Extract the [x, y] coordinate from the center of the cell holding the provided text.  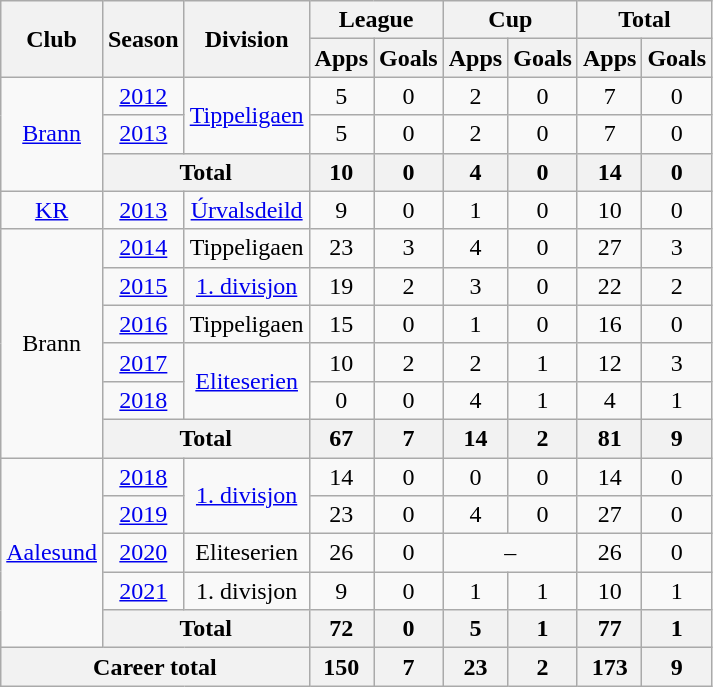
Aalesund [52, 553]
Úrvalsdeild [246, 210]
Club [52, 39]
2014 [143, 248]
2020 [143, 553]
72 [341, 629]
67 [341, 438]
77 [609, 629]
22 [609, 286]
Division [246, 39]
16 [609, 324]
KR [52, 210]
173 [609, 667]
Career total [155, 667]
15 [341, 324]
2015 [143, 286]
2019 [143, 515]
12 [609, 362]
2012 [143, 96]
19 [341, 286]
– [510, 553]
Season [143, 39]
81 [609, 438]
Cup [510, 20]
150 [341, 667]
2016 [143, 324]
2017 [143, 362]
League [376, 20]
2021 [143, 591]
